Scan for the cell matching the given text and deliver its [X, Y] coordinate at center. 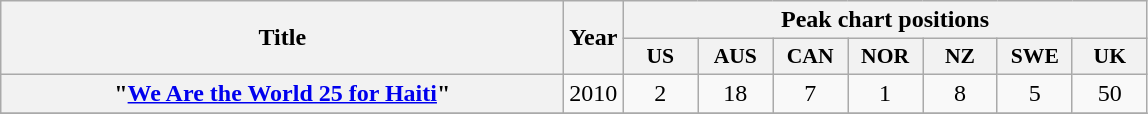
Peak chart positions [885, 20]
18 [736, 93]
NZ [960, 57]
1 [886, 93]
"We Are the World 25 for Haiti" [282, 93]
SWE [1034, 57]
Title [282, 38]
US [660, 57]
2 [660, 93]
2010 [594, 93]
UK [1110, 57]
Year [594, 38]
50 [1110, 93]
CAN [810, 57]
5 [1034, 93]
AUS [736, 57]
8 [960, 93]
NOR [886, 57]
7 [810, 93]
